For the text-containing cell, return its midpoint in [X, Y] coordinate format. 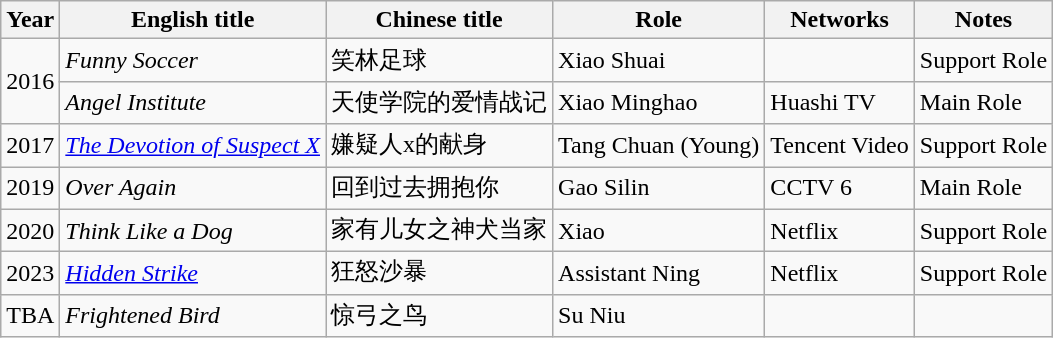
2017 [30, 146]
嫌疑人x的献身 [440, 146]
Tang Chuan (Young) [659, 146]
Su Niu [659, 316]
English title [193, 20]
Frightened Bird [193, 316]
CCTV 6 [840, 188]
2016 [30, 82]
Hidden Strike [193, 274]
狂怒沙暴 [440, 274]
Over Again [193, 188]
家有儿女之神犬当家 [440, 230]
Gao Silin [659, 188]
TBA [30, 316]
2019 [30, 188]
Tencent Video [840, 146]
Huashi TV [840, 102]
Assistant Ning [659, 274]
天使学院的爱情战记 [440, 102]
Year [30, 20]
惊弓之鸟 [440, 316]
Xiao [659, 230]
Funny Soccer [193, 60]
Networks [840, 20]
The Devotion of Suspect X [193, 146]
笑林足球 [440, 60]
2020 [30, 230]
Role [659, 20]
Xiao Shuai [659, 60]
Angel Institute [193, 102]
Chinese title [440, 20]
Think Like a Dog [193, 230]
回到过去拥抱你 [440, 188]
Notes [983, 20]
2023 [30, 274]
Xiao Minghao [659, 102]
